Determine the (X, Y) coordinate at the center of the cell enclosing the given text.  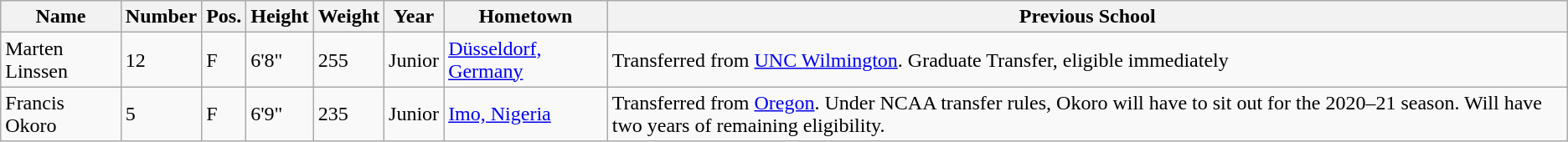
6'9" (280, 114)
Transferred from Oregon. Under NCAA transfer rules, Okoro will have to sit out for the 2020–21 season. Will have two years of remaining eligibility. (1087, 114)
Name (61, 17)
Transferred from UNC Wilmington. Graduate Transfer, eligible immediately (1087, 60)
Previous School (1087, 17)
Imo, Nigeria (526, 114)
6'8" (280, 60)
5 (161, 114)
Hometown (526, 17)
Number (161, 17)
Düsseldorf, Germany (526, 60)
Pos. (224, 17)
Marten Linssen (61, 60)
Year (414, 17)
Francis Okoro (61, 114)
255 (348, 60)
Height (280, 17)
Weight (348, 17)
12 (161, 60)
235 (348, 114)
